For the text-containing cell, return its midpoint in [X, Y] coordinate format. 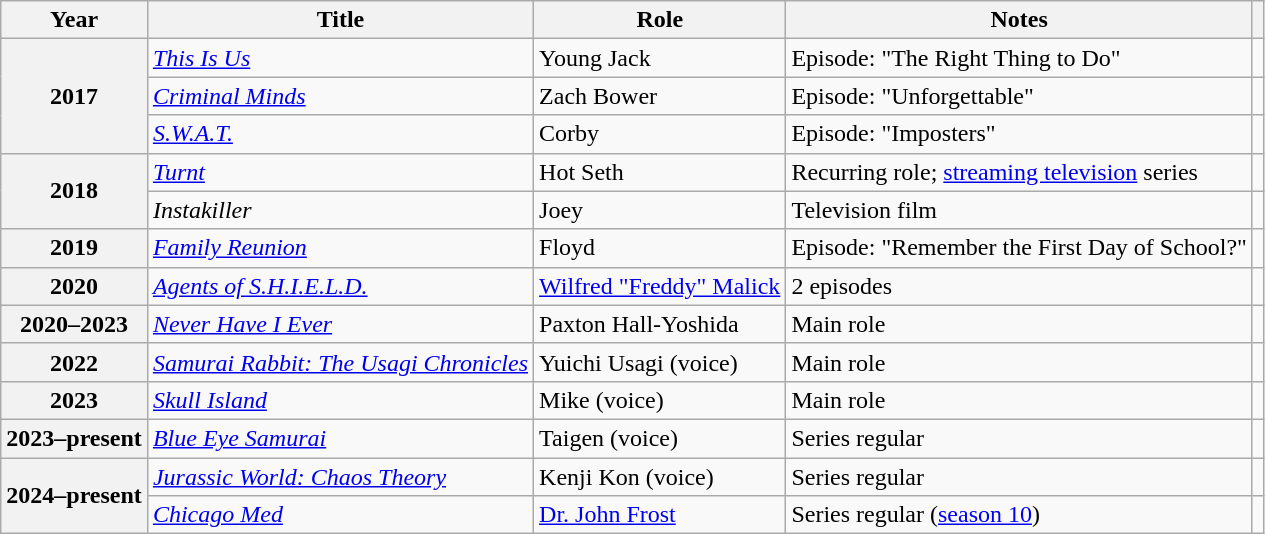
Turnt [340, 172]
Skull Island [340, 400]
Floyd [660, 248]
2018 [74, 191]
Episode: "Unforgettable" [1020, 96]
2 episodes [1020, 286]
Corby [660, 134]
Joey [660, 210]
Zach Bower [660, 96]
Wilfred "Freddy" Malick [660, 286]
2020–2023 [74, 324]
Notes [1020, 20]
Taigen (voice) [660, 438]
Title [340, 20]
Instakiller [340, 210]
Jurassic World: Chaos Theory [340, 477]
Kenji Kon (voice) [660, 477]
Agents of S.H.I.E.L.D. [340, 286]
Never Have I Ever [340, 324]
Recurring role; streaming television series [1020, 172]
Criminal Minds [340, 96]
Hot Seth [660, 172]
S.W.A.T. [340, 134]
Mike (voice) [660, 400]
Yuichi Usagi (voice) [660, 362]
Young Jack [660, 58]
Blue Eye Samurai [340, 438]
Episode: "Remember the First Day of School?" [1020, 248]
2022 [74, 362]
Episode: "Imposters" [1020, 134]
Chicago Med [340, 515]
Episode: "The Right Thing to Do" [1020, 58]
Series regular (season 10) [1020, 515]
2017 [74, 96]
Television film [1020, 210]
2024–present [74, 496]
Paxton Hall-Yoshida [660, 324]
2019 [74, 248]
Dr. John Frost [660, 515]
Role [660, 20]
2020 [74, 286]
This Is Us [340, 58]
2023 [74, 400]
Family Reunion [340, 248]
2023–present [74, 438]
Samurai Rabbit: The Usagi Chronicles [340, 362]
Year [74, 20]
